Return (X, Y) of the center of cell containing provided text 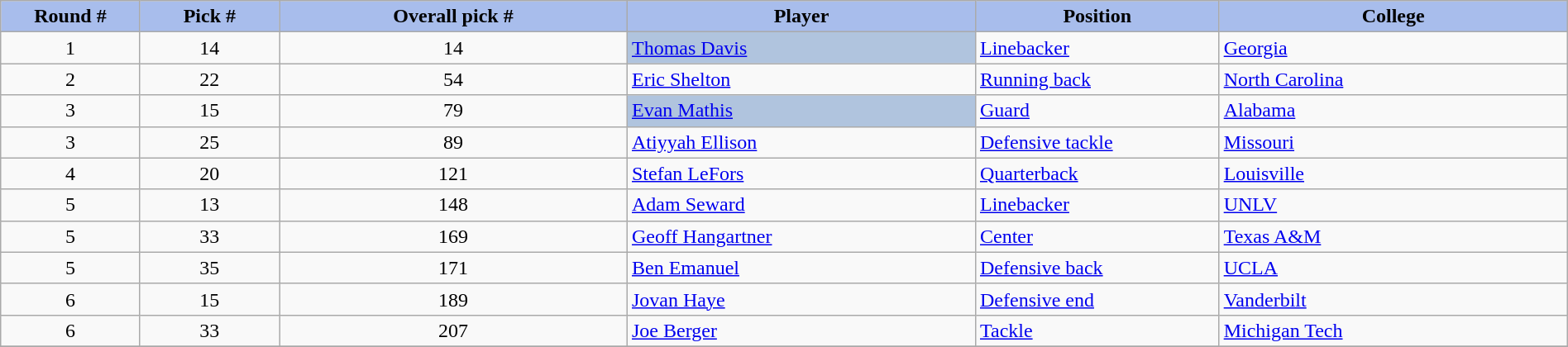
Joe Berger (801, 330)
Michigan Tech (1393, 330)
1 (70, 48)
121 (453, 173)
Texas A&M (1393, 236)
Vanderbilt (1393, 299)
189 (453, 299)
2 (70, 79)
Defensive tackle (1097, 142)
22 (209, 79)
Center (1097, 236)
UCLA (1393, 268)
Evan Mathis (801, 111)
20 (209, 173)
169 (453, 236)
Round # (70, 17)
35 (209, 268)
Pick # (209, 17)
Tackle (1097, 330)
Georgia (1393, 48)
Adam Seward (801, 205)
Running back (1097, 79)
79 (453, 111)
Thomas Davis (801, 48)
UNLV (1393, 205)
148 (453, 205)
25 (209, 142)
Player (801, 17)
207 (453, 330)
North Carolina (1393, 79)
Quarterback (1097, 173)
Defensive back (1097, 268)
Alabama (1393, 111)
Louisville (1393, 173)
Eric Shelton (801, 79)
Overall pick # (453, 17)
54 (453, 79)
Jovan Haye (801, 299)
College (1393, 17)
Defensive end (1097, 299)
89 (453, 142)
Guard (1097, 111)
Stefan LeFors (801, 173)
Atiyyah Ellison (801, 142)
Ben Emanuel (801, 268)
Geoff Hangartner (801, 236)
13 (209, 205)
171 (453, 268)
Missouri (1393, 142)
Position (1097, 17)
4 (70, 173)
